Detect which cell encompasses the target text, then output its [X, Y] center coordinate. 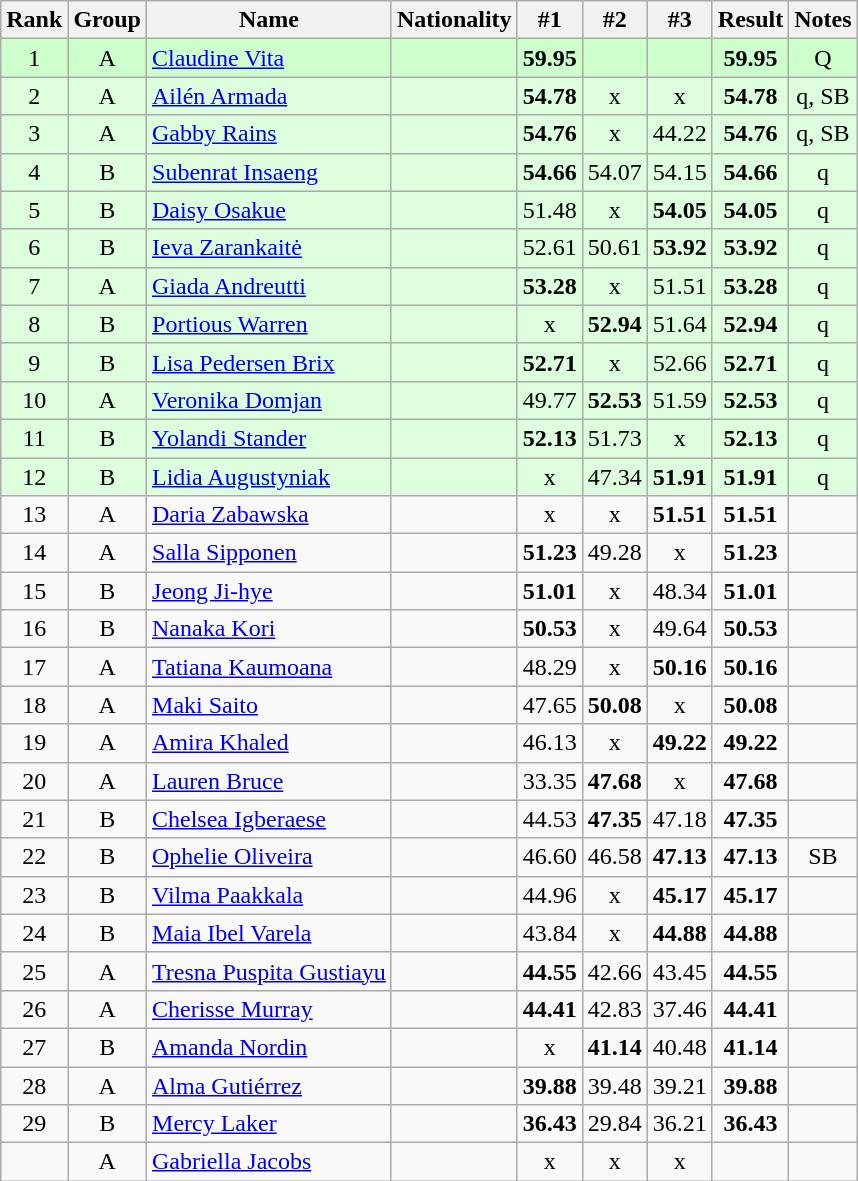
Group [108, 20]
39.48 [614, 1085]
Tresna Puspita Gustiayu [270, 971]
48.34 [680, 591]
51.64 [680, 324]
20 [34, 781]
49.28 [614, 553]
23 [34, 895]
15 [34, 591]
Ieva Zarankaitė [270, 248]
Maki Saito [270, 705]
28 [34, 1085]
Amanda Nordin [270, 1047]
Nanaka Kori [270, 629]
Ophelie Oliveira [270, 857]
2 [34, 96]
10 [34, 400]
33.35 [550, 781]
13 [34, 515]
Name [270, 20]
54.07 [614, 172]
Daria Zabawska [270, 515]
Daisy Osakue [270, 210]
49.77 [550, 400]
Tatiana Kaumoana [270, 667]
43.84 [550, 933]
Gabby Rains [270, 134]
21 [34, 819]
42.66 [614, 971]
Lidia Augustyniak [270, 477]
40.48 [680, 1047]
36.21 [680, 1124]
49.64 [680, 629]
3 [34, 134]
#3 [680, 20]
46.58 [614, 857]
11 [34, 438]
Yolandi Stander [270, 438]
42.83 [614, 1009]
29.84 [614, 1124]
Maia Ibel Varela [270, 933]
47.65 [550, 705]
27 [34, 1047]
8 [34, 324]
54.15 [680, 172]
29 [34, 1124]
Jeong Ji-hye [270, 591]
Q [823, 58]
4 [34, 172]
Vilma Paakkala [270, 895]
14 [34, 553]
Rank [34, 20]
17 [34, 667]
Nationality [454, 20]
Portious Warren [270, 324]
Mercy Laker [270, 1124]
Lauren Bruce [270, 781]
Chelsea Igberaese [270, 819]
52.66 [680, 362]
1 [34, 58]
Amira Khaled [270, 743]
12 [34, 477]
Ailén Armada [270, 96]
5 [34, 210]
48.29 [550, 667]
51.59 [680, 400]
19 [34, 743]
16 [34, 629]
47.34 [614, 477]
39.21 [680, 1085]
6 [34, 248]
44.22 [680, 134]
Result [750, 20]
Alma Gutiérrez [270, 1085]
#1 [550, 20]
37.46 [680, 1009]
7 [34, 286]
Salla Sipponen [270, 553]
9 [34, 362]
Claudine Vita [270, 58]
43.45 [680, 971]
SB [823, 857]
Giada Andreutti [270, 286]
Veronika Domjan [270, 400]
46.13 [550, 743]
24 [34, 933]
Gabriella Jacobs [270, 1162]
47.18 [680, 819]
51.48 [550, 210]
22 [34, 857]
50.61 [614, 248]
Notes [823, 20]
#2 [614, 20]
18 [34, 705]
Subenrat Insaeng [270, 172]
46.60 [550, 857]
52.61 [550, 248]
44.53 [550, 819]
Cherisse Murray [270, 1009]
Lisa Pedersen Brix [270, 362]
25 [34, 971]
51.73 [614, 438]
44.96 [550, 895]
26 [34, 1009]
